Identify which cell holds the provided text, then report its (x, y) central coordinate. 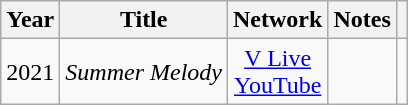
2021 (30, 72)
Year (30, 20)
Notes (362, 20)
Title (144, 20)
Network (278, 20)
Summer Melody (144, 72)
V LiveYouTube (278, 72)
